Search for the cell housing the specified text and yield its (x, y) center coordinate. 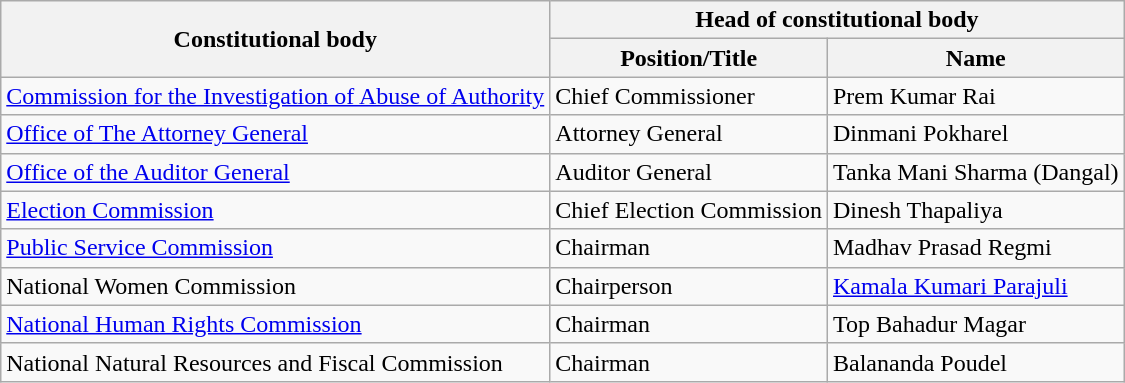
Attorney General (689, 134)
National Natural Resources and Fiscal Commission (276, 362)
Office of The Attorney General (276, 134)
Prem Kumar Rai (976, 96)
Constitutional body (276, 39)
Auditor General (689, 172)
Election Commission (276, 210)
National Women Commission (276, 286)
Head of constitutional body (837, 20)
National Human Rights Commission (276, 324)
Kamala Kumari Parajuli (976, 286)
Balananda Poudel (976, 362)
Public Service Commission (276, 248)
Commission for the Investigation of Abuse of Authority (276, 96)
Dinmani Pokharel (976, 134)
Chief Commissioner (689, 96)
Top Bahadur Magar (976, 324)
Position/Title (689, 58)
Chief Election Commission (689, 210)
Madhav Prasad Regmi (976, 248)
Dinesh Thapaliya (976, 210)
Chairperson (689, 286)
Tanka Mani Sharma (Dangal) (976, 172)
Office of the Auditor General (276, 172)
Name (976, 58)
